Return the [x, y] coordinate for the center point of the cell that contains the specified text.  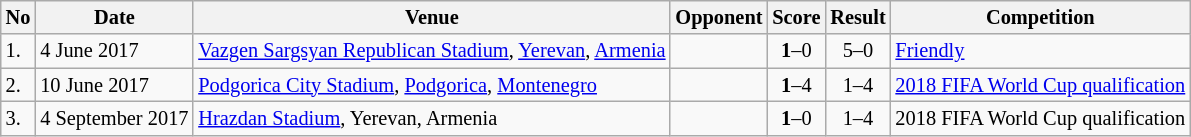
Vazgen Sargsyan Republican Stadium, Yerevan, Armenia [432, 51]
Venue [432, 17]
1. [18, 51]
5–0 [858, 51]
Result [858, 17]
No [18, 17]
Friendly [1041, 51]
Hrazdan Stadium, Yerevan, Armenia [432, 118]
3. [18, 118]
Competition [1041, 17]
Date [114, 17]
Podgorica City Stadium, Podgorica, Montenegro [432, 85]
4 June 2017 [114, 51]
Opponent [718, 17]
Score [796, 17]
2. [18, 85]
4 September 2017 [114, 118]
10 June 2017 [114, 85]
